For the text-containing cell, return its midpoint in [x, y] coordinate format. 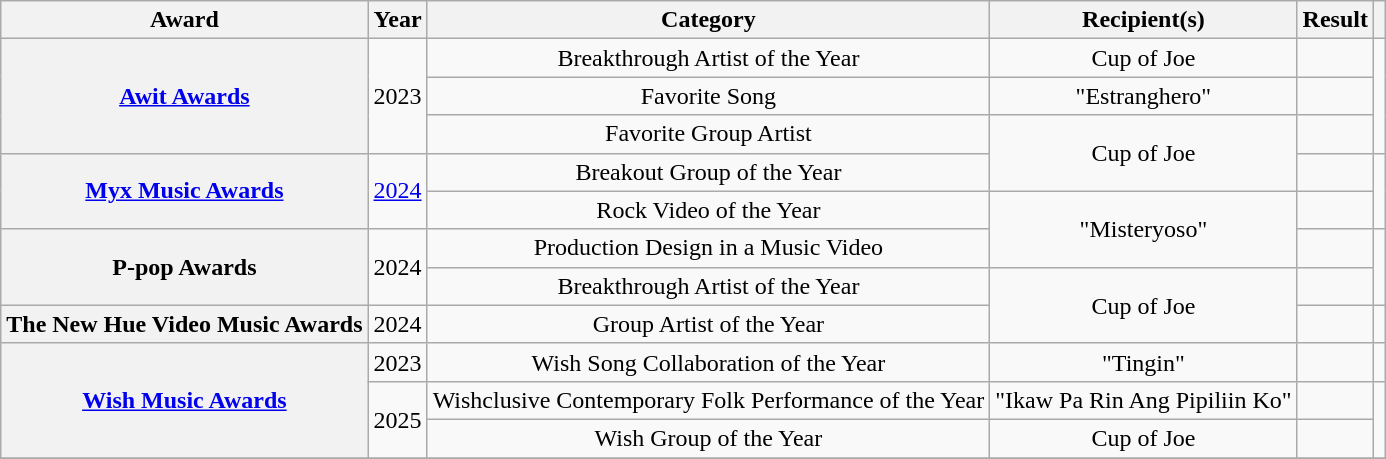
Year [398, 20]
Awit Awards [184, 96]
Category [708, 20]
"Ikaw Pa Rin Ang Pipiliin Ko" [1144, 400]
"Misteryoso" [1144, 229]
Favorite Group Artist [708, 134]
The New Hue Video Music Awards [184, 324]
"Estranghero" [1144, 96]
Wish Music Awards [184, 400]
2025 [398, 419]
Award [184, 20]
Favorite Song [708, 96]
P-pop Awards [184, 267]
Myx Music Awards [184, 191]
Wish Group of the Year [708, 438]
Recipient(s) [1144, 20]
Wishclusive Contemporary Folk Performance of the Year [708, 400]
Group Artist of the Year [708, 324]
"Tingin" [1144, 362]
Rock Video of the Year [708, 210]
Wish Song Collaboration of the Year [708, 362]
Production Design in a Music Video [708, 248]
Breakout Group of the Year [708, 172]
Result [1335, 20]
